Capture the cell that displays the provided text and extract its (x, y) central coordinate. 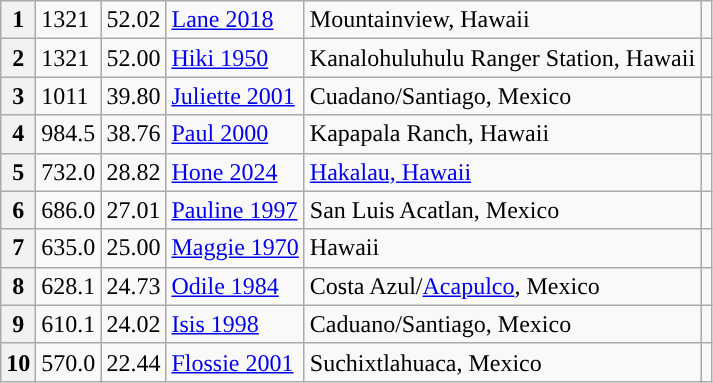
635.0 (68, 248)
6 (18, 210)
Pauline 1997 (235, 210)
3 (18, 96)
Hakalau, Hawaii (502, 172)
732.0 (68, 172)
38.76 (134, 134)
Suchixtlahuaca, Mexico (502, 362)
27.01 (134, 210)
7 (18, 248)
5 (18, 172)
984.5 (68, 134)
686.0 (68, 210)
610.1 (68, 324)
Hiki 1950 (235, 58)
24.73 (134, 286)
Paul 2000 (235, 134)
Mountainview, Hawaii (502, 20)
39.80 (134, 96)
Lane 2018 (235, 20)
Kanalohuluhulu Ranger Station, Hawaii (502, 58)
10 (18, 362)
570.0 (68, 362)
9 (18, 324)
4 (18, 134)
Flossie 2001 (235, 362)
28.82 (134, 172)
Caduano/Santiago, Mexico (502, 324)
2 (18, 58)
52.00 (134, 58)
San Luis Acatlan, Mexico (502, 210)
Isis 1998 (235, 324)
Odile 1984 (235, 286)
Hawaii (502, 248)
1011 (68, 96)
Maggie 1970 (235, 248)
628.1 (68, 286)
Hone 2024 (235, 172)
Juliette 2001 (235, 96)
Kapapala Ranch, Hawaii (502, 134)
24.02 (134, 324)
52.02 (134, 20)
Cuadano/Santiago, Mexico (502, 96)
Costa Azul/Acapulco, Mexico (502, 286)
1 (18, 20)
8 (18, 286)
22.44 (134, 362)
25.00 (134, 248)
